Provide the (x, y) coordinate of the cell's center where the given text is located.  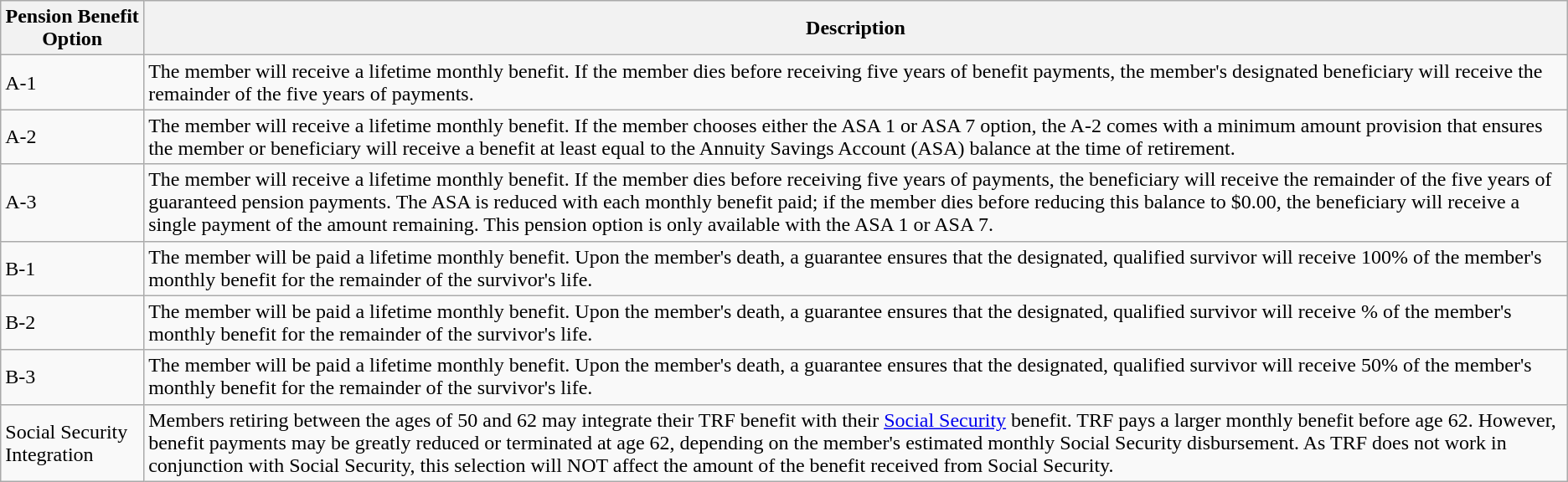
A-3 (72, 203)
Social Security Integration (72, 443)
A-2 (72, 137)
B-2 (72, 323)
Pension Benefit Option (72, 28)
A-1 (72, 82)
B-3 (72, 377)
B-1 (72, 268)
Description (856, 28)
